Capture the cell that displays the provided text and extract its (X, Y) central coordinate. 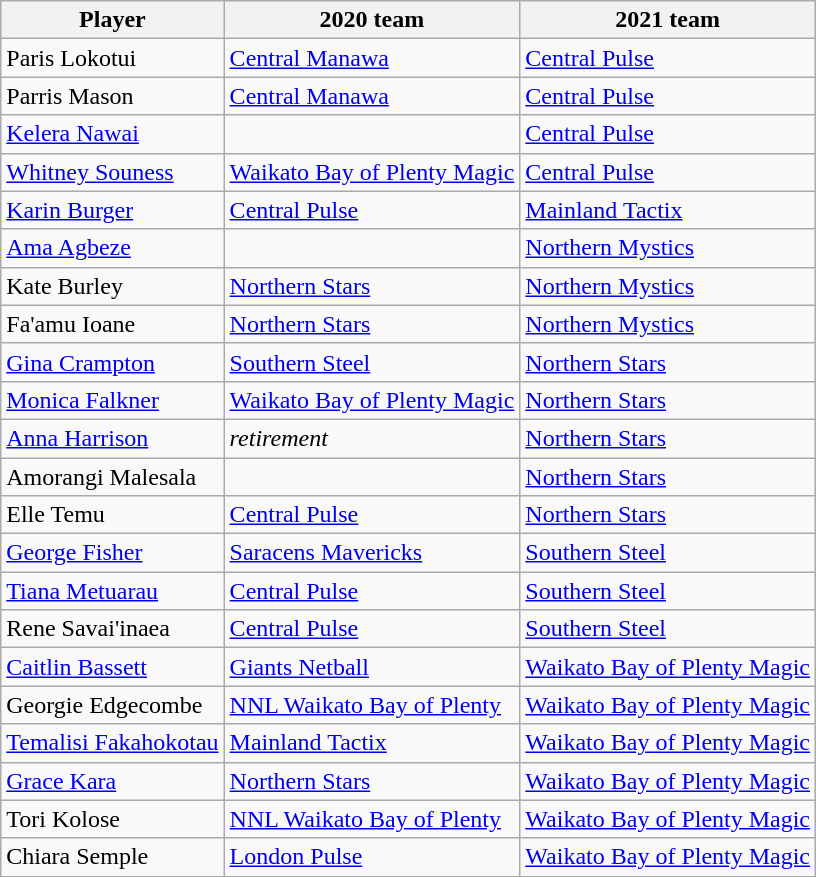
Gina Crampton (112, 362)
Whitney Souness (112, 172)
Rene Savai'inaea (112, 629)
Saracens Mavericks (372, 553)
Anna Harrison (112, 438)
Georgie Edgecombe (112, 705)
Ama Agbeze (112, 248)
Tiana Metuarau (112, 591)
Kate Burley (112, 286)
Monica Falkner (112, 400)
Chiara Semple (112, 857)
retirement (372, 438)
Fa'amu Ioane (112, 324)
Grace Kara (112, 781)
Caitlin Bassett (112, 667)
Kelera Nawai (112, 134)
Giants Netball (372, 667)
Tori Kolose (112, 819)
Amorangi Malesala (112, 477)
Parris Mason (112, 96)
Player (112, 20)
Elle Temu (112, 515)
Paris Lokotui (112, 58)
George Fisher (112, 553)
2021 team (668, 20)
Karin Burger (112, 210)
2020 team (372, 20)
Temalisi Fakahokotau (112, 743)
London Pulse (372, 857)
